Return (X, Y) of the center of cell containing provided text 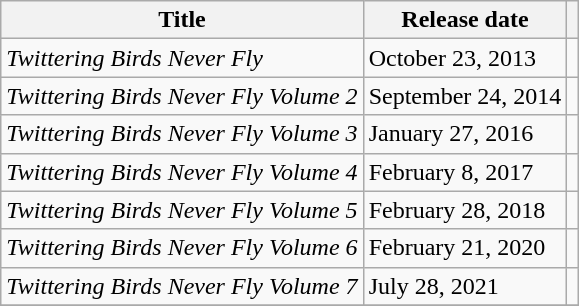
February 21, 2020 (465, 248)
September 24, 2014 (465, 96)
Twittering Birds Never Fly Volume 2 (182, 96)
Release date (465, 20)
Twittering Birds Never Fly Volume 3 (182, 134)
Twittering Birds Never Fly Volume 7 (182, 286)
July 28, 2021 (465, 286)
Title (182, 20)
Twittering Birds Never Fly Volume 5 (182, 210)
Twittering Birds Never Fly Volume 4 (182, 172)
January 27, 2016 (465, 134)
February 8, 2017 (465, 172)
Twittering Birds Never Fly (182, 58)
October 23, 2013 (465, 58)
Twittering Birds Never Fly Volume 6 (182, 248)
February 28, 2018 (465, 210)
